From the cell containing the given text, extract its center point as (X, Y) coordinate. 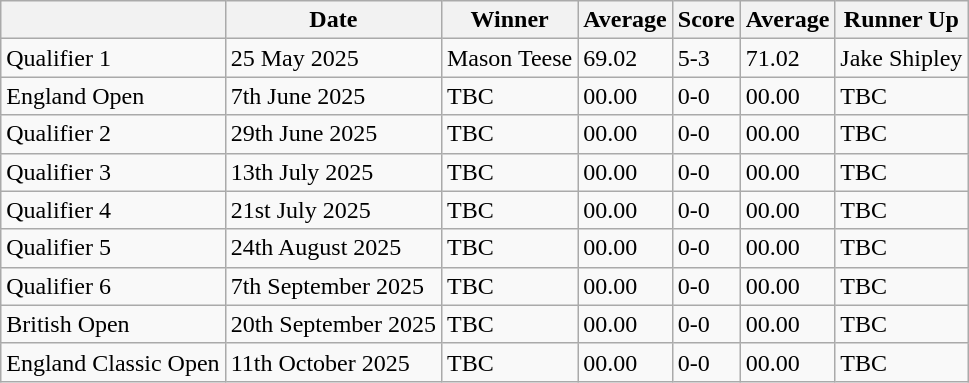
Date (333, 20)
Qualifier 1 (113, 58)
Qualifier 3 (113, 172)
Qualifier 2 (113, 134)
Winner (509, 20)
British Open (113, 324)
7th September 2025 (333, 286)
25 May 2025 (333, 58)
Qualifier 6 (113, 286)
29th June 2025 (333, 134)
71.02 (788, 58)
11th October 2025 (333, 362)
England Open (113, 96)
20th September 2025 (333, 324)
Qualifier 4 (113, 210)
21st July 2025 (333, 210)
England Classic Open (113, 362)
13th July 2025 (333, 172)
Jake Shipley (902, 58)
Mason Teese (509, 58)
24th August 2025 (333, 248)
Qualifier 5 (113, 248)
7th June 2025 (333, 96)
Runner Up (902, 20)
69.02 (626, 58)
Score (706, 20)
5-3 (706, 58)
